Output the (x, y) coordinate of the center of the cell containing the given text.  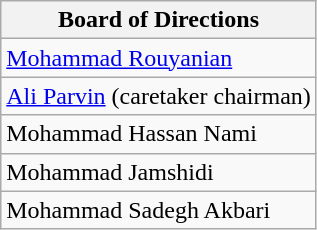
Mohammad Hassan Nami (159, 134)
Board of Directions (159, 20)
Mohammad Jamshidi (159, 172)
Ali Parvin (caretaker chairman) (159, 96)
Mohammad Rouyanian (159, 58)
Mohammad Sadegh Akbari (159, 210)
